Pinpoint the cell where the given text exists, returning its (X, Y) midpoint coordinate. 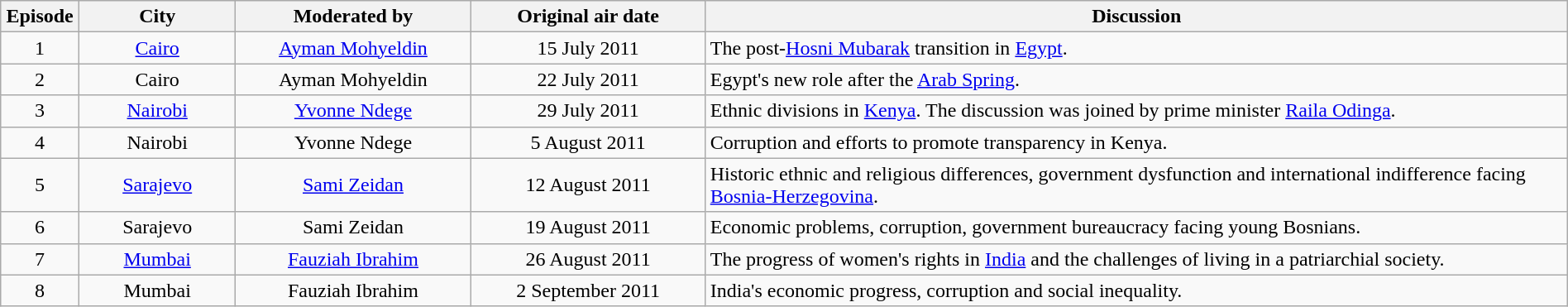
3 (40, 111)
12 August 2011 (588, 185)
22 July 2011 (588, 79)
5 August 2011 (588, 142)
Corruption and efforts to promote transparency in Kenya. (1136, 142)
Original air date (588, 17)
2 (40, 79)
29 July 2011 (588, 111)
Discussion (1136, 17)
26 August 2011 (588, 259)
8 (40, 290)
Egypt's new role after the Arab Spring. (1136, 79)
7 (40, 259)
4 (40, 142)
The post-Hosni Mubarak transition in Egypt. (1136, 48)
1 (40, 48)
5 (40, 185)
15 July 2011 (588, 48)
19 August 2011 (588, 228)
City (157, 17)
Ethnic divisions in Kenya. The discussion was joined by prime minister Raila Odinga. (1136, 111)
6 (40, 228)
Moderated by (353, 17)
India's economic progress, corruption and social inequality. (1136, 290)
The progress of women's rights in India and the challenges of living in a patriarchial society. (1136, 259)
Episode (40, 17)
2 September 2011 (588, 290)
Economic problems, corruption, government bureaucracy facing young Bosnians. (1136, 228)
Historic ethnic and religious differences, government dysfunction and international indifference facing Bosnia-Herzegovina. (1136, 185)
